Output the (x, y) coordinate of the center of the cell containing the given text.  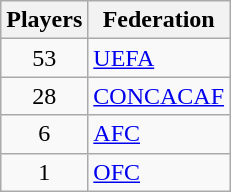
1 (44, 172)
53 (44, 58)
UEFA (159, 58)
Players (44, 20)
CONCACAF (159, 96)
28 (44, 96)
OFC (159, 172)
Federation (159, 20)
AFC (159, 134)
6 (44, 134)
